Detect which cell encompasses the target text, then output its [X, Y] center coordinate. 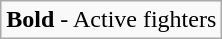
Bold - Active fighters [112, 20]
